Output the (x, y) coordinate of the center of the cell containing the given text.  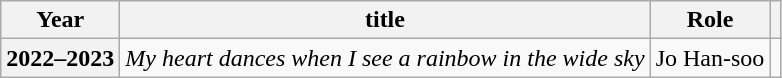
title (385, 20)
Jo Han-soo (710, 58)
My heart dances when I see a rainbow in the wide sky (385, 58)
Role (710, 20)
Year (60, 20)
2022–2023 (60, 58)
